Detect which cell encompasses the target text, then output its (X, Y) center coordinate. 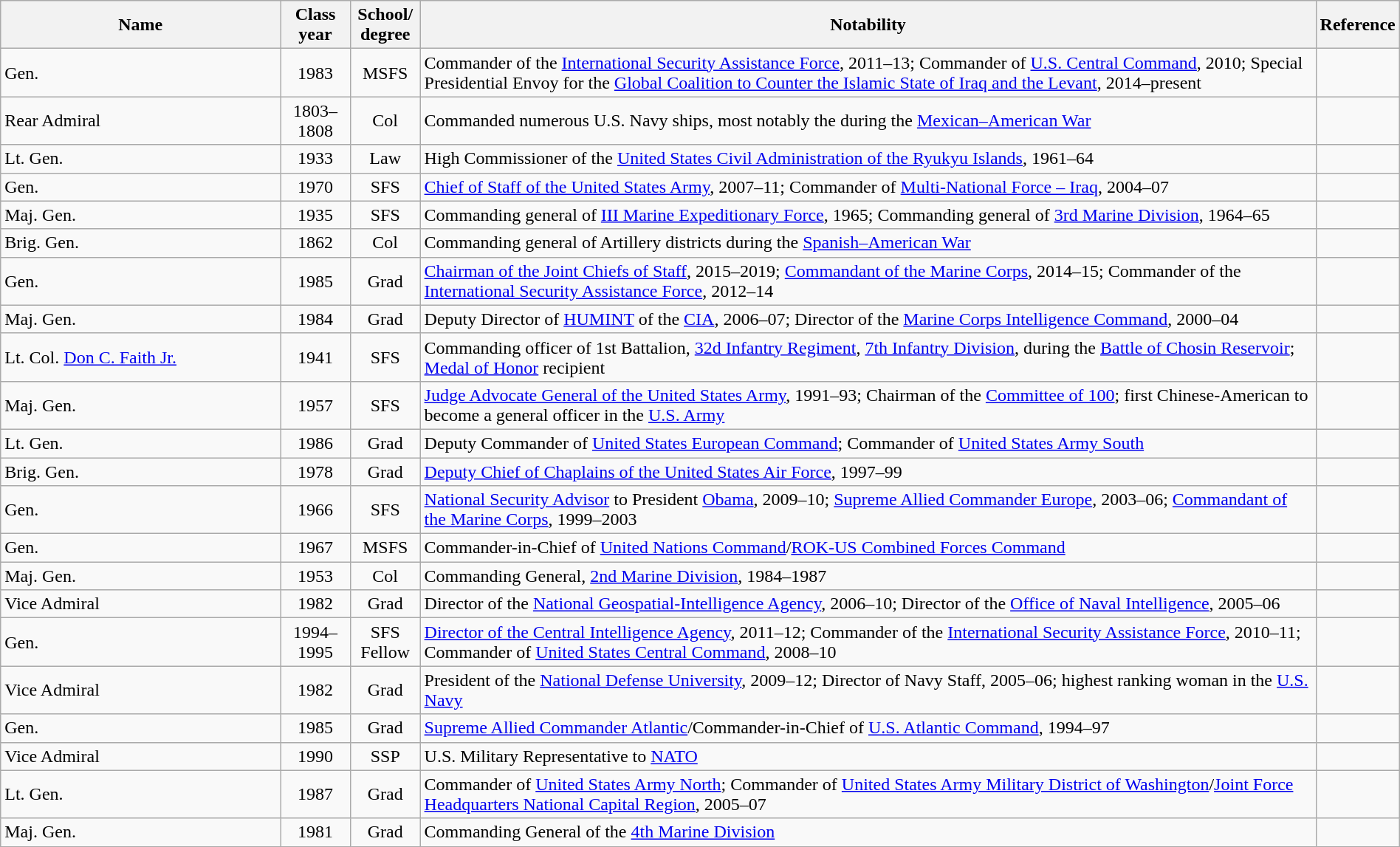
Commanding general of III Marine Expeditionary Force, 1965; Commanding general of 3rd Marine Division, 1964–65 (868, 215)
1987 (316, 795)
1941 (316, 357)
1970 (316, 187)
Deputy Commander of United States European Command; Commander of United States Army South (868, 443)
Commander-in-Chief of United Nations Command/ROK-US Combined Forces Command (868, 548)
1933 (316, 159)
President of the National Defense University, 2009–12; Director of Navy Staff, 2005–06; highest ranking woman in the U.S. Navy (868, 690)
Commanded numerous U.S. Navy ships, most notably the during the Mexican–American War (868, 121)
Director of the National Geospatial-Intelligence Agency, 2006–10; Director of the Office of Naval Intelligence, 2005–06 (868, 604)
Deputy Chief of Chaplains of the United States Air Force, 1997–99 (868, 472)
1862 (316, 243)
National Security Advisor to President Obama, 2009–10; Supreme Allied Commander Europe, 2003–06; Commandant of the Marine Corps, 1999–2003 (868, 510)
Supreme Allied Commander Atlantic/Commander-in-Chief of U.S. Atlantic Command, 1994–97 (868, 728)
1990 (316, 756)
Lt. Col. Don C. Faith Jr. (140, 357)
Class year (316, 25)
1967 (316, 548)
1983 (316, 72)
1978 (316, 472)
1953 (316, 576)
1986 (316, 443)
Commanding General of the 4th Marine Division (868, 832)
Reference (1357, 25)
1935 (316, 215)
1994–1995 (316, 642)
U.S. Military Representative to NATO (868, 756)
1803–1808 (316, 121)
Rear Admiral (140, 121)
Name (140, 25)
Notability (868, 25)
Commanding general of Artillery districts during the Spanish–American War (868, 243)
1984 (316, 319)
Commanding officer of 1st Battalion, 32d Infantry Regiment, 7th Infantry Division, during the Battle of Chosin Reservoir; Medal of Honor recipient (868, 357)
1957 (316, 405)
SFS Fellow (385, 642)
Commanding General, 2nd Marine Division, 1984–1987 (868, 576)
1981 (316, 832)
1966 (316, 510)
School/degree (385, 25)
Deputy Director of HUMINT of the CIA, 2006–07; Director of the Marine Corps Intelligence Command, 2000–04 (868, 319)
SSP (385, 756)
Chief of Staff of the United States Army, 2007–11; Commander of Multi-National Force – Iraq, 2004–07 (868, 187)
High Commissioner of the United States Civil Administration of the Ryukyu Islands, 1961–64 (868, 159)
Law (385, 159)
